Return the [X, Y] coordinate for the center point of the cell that contains the specified text.  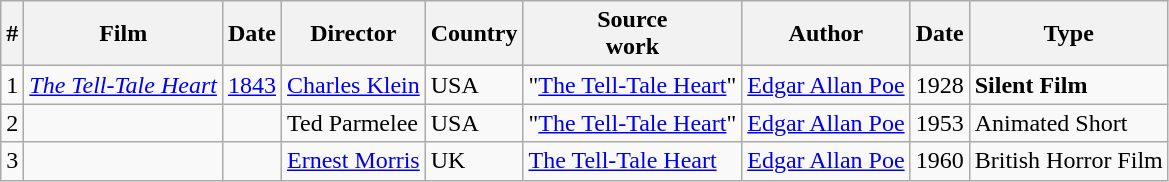
1928 [940, 85]
Animated Short [1068, 123]
Ernest Morris [354, 161]
Sourcework [632, 34]
1 [12, 85]
British Horror Film [1068, 161]
Type [1068, 34]
1843 [252, 85]
Film [124, 34]
1960 [940, 161]
UK [474, 161]
# [12, 34]
Ted Parmelee [354, 123]
Charles Klein [354, 85]
Director [354, 34]
Silent Film [1068, 85]
Author [826, 34]
2 [12, 123]
1953 [940, 123]
Country [474, 34]
3 [12, 161]
